Find where the given text appears and provide that cell's center as (x, y) coordinate. 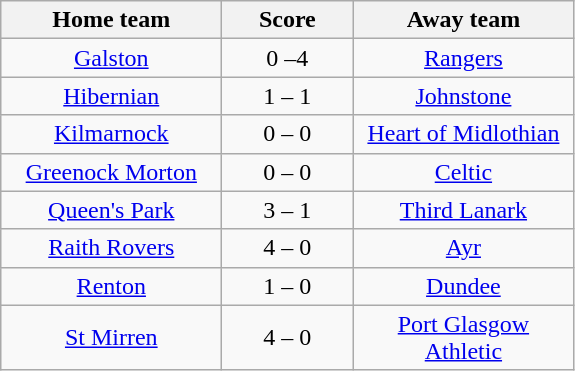
Hibernian (112, 96)
Dundee (464, 286)
Port Glasgow Athletic (464, 338)
Score (288, 20)
Rangers (464, 58)
Kilmarnock (112, 134)
St Mirren (112, 338)
Ayr (464, 248)
1 – 0 (288, 286)
3 – 1 (288, 210)
1 – 1 (288, 96)
Away team (464, 20)
0 –4 (288, 58)
Raith Rovers (112, 248)
Renton (112, 286)
Third Lanark (464, 210)
Home team (112, 20)
Galston (112, 58)
Queen's Park (112, 210)
Heart of Midlothian (464, 134)
Greenock Morton (112, 172)
Johnstone (464, 96)
Celtic (464, 172)
